Find where the given text appears and provide that cell's center as (x, y) coordinate. 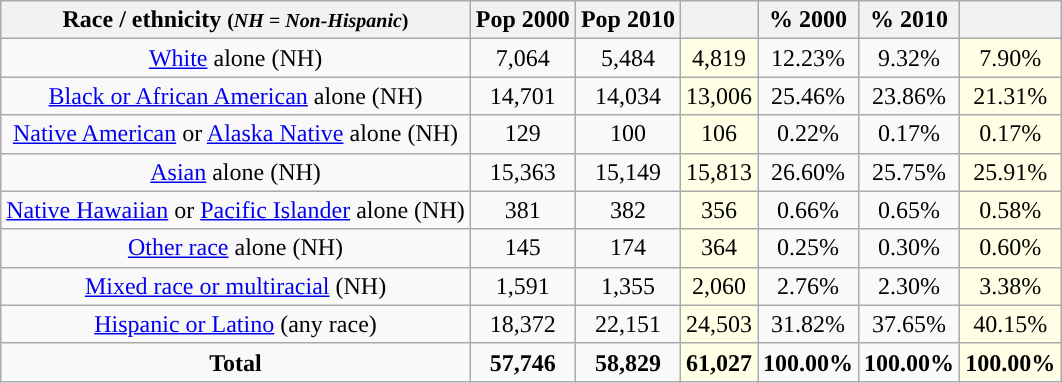
15,813 (718, 172)
15,363 (522, 172)
356 (718, 210)
Total (236, 362)
Native Hawaiian or Pacific Islander alone (NH) (236, 210)
23.86% (910, 96)
26.60% (808, 172)
106 (718, 134)
12.23% (808, 58)
14,701 (522, 96)
0.65% (910, 210)
21.31% (1010, 96)
14,034 (628, 96)
58,829 (628, 362)
7,064 (522, 58)
0.60% (1010, 248)
% 2010 (910, 20)
129 (522, 134)
25.91% (1010, 172)
2.30% (910, 286)
% 2000 (808, 20)
1,355 (628, 286)
15,149 (628, 172)
Asian alone (NH) (236, 172)
White alone (NH) (236, 58)
174 (628, 248)
24,503 (718, 324)
37.65% (910, 324)
364 (718, 248)
Other race alone (NH) (236, 248)
9.32% (910, 58)
31.82% (808, 324)
57,746 (522, 362)
Mixed race or multiracial (NH) (236, 286)
Native American or Alaska Native alone (NH) (236, 134)
4,819 (718, 58)
0.66% (808, 210)
Race / ethnicity (NH = Non-Hispanic) (236, 20)
7.90% (1010, 58)
0.30% (910, 248)
18,372 (522, 324)
13,006 (718, 96)
0.25% (808, 248)
0.22% (808, 134)
61,027 (718, 362)
Black or African American alone (NH) (236, 96)
25.46% (808, 96)
3.38% (1010, 286)
Pop 2010 (628, 20)
Hispanic or Latino (any race) (236, 324)
2,060 (718, 286)
40.15% (1010, 324)
5,484 (628, 58)
1,591 (522, 286)
22,151 (628, 324)
0.58% (1010, 210)
145 (522, 248)
Pop 2000 (522, 20)
100 (628, 134)
382 (628, 210)
25.75% (910, 172)
2.76% (808, 286)
381 (522, 210)
